Output the [X, Y] coordinate of the center of the cell containing the given text.  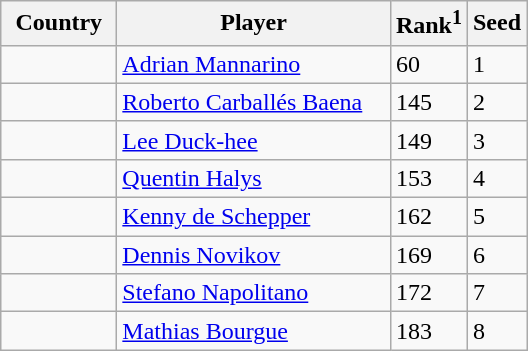
169 [428, 255]
Rank1 [428, 24]
Country [59, 24]
183 [428, 331]
162 [428, 217]
145 [428, 102]
Stefano Napolitano [254, 293]
2 [496, 102]
Roberto Carballés Baena [254, 102]
Seed [496, 24]
8 [496, 331]
Kenny de Schepper [254, 217]
Dennis Novikov [254, 255]
149 [428, 140]
Player [254, 24]
5 [496, 217]
Quentin Halys [254, 178]
4 [496, 178]
153 [428, 178]
7 [496, 293]
Mathias Bourgue [254, 331]
3 [496, 140]
60 [428, 64]
6 [496, 255]
1 [496, 64]
Lee Duck-hee [254, 140]
172 [428, 293]
Adrian Mannarino [254, 64]
